Locate the cell with the specified text and output its [X, Y] center coordinate. 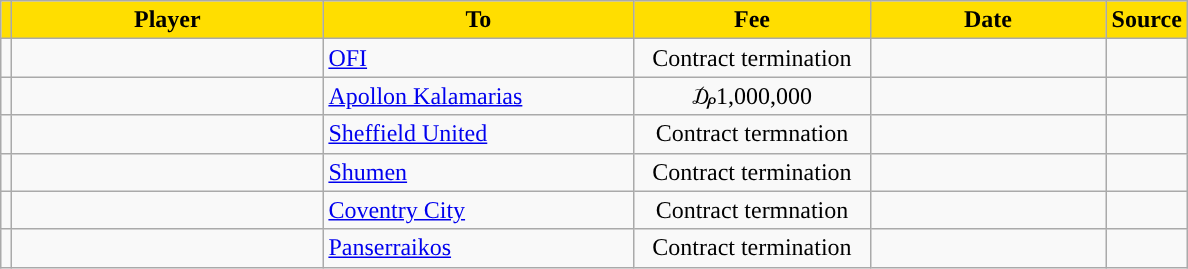
Coventry City [478, 210]
Sheffield United [478, 134]
Fee [752, 20]
To [478, 20]
OFI [478, 58]
₯1,000,000 [752, 96]
Date [988, 20]
Player [168, 20]
Apollon Kalamarias [478, 96]
Source [1146, 20]
Shumen [478, 172]
Panserraikos [478, 248]
